Return [x, y] of the center of cell containing provided text 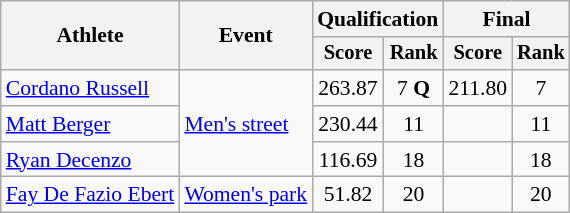
7 [541, 88]
Matt Berger [90, 124]
7 Q [414, 88]
116.69 [348, 160]
Cordano Russell [90, 88]
Final [506, 19]
Women's park [246, 195]
Event [246, 36]
Fay De Fazio Ebert [90, 195]
51.82 [348, 195]
230.44 [348, 124]
263.87 [348, 88]
Ryan Decenzo [90, 160]
Athlete [90, 36]
Qualification [378, 19]
211.80 [478, 88]
Men's street [246, 124]
